Output the (x, y) coordinate of the center of the cell containing the given text.  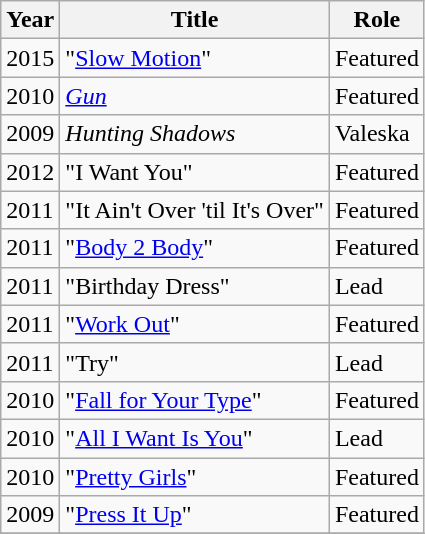
"Try" (195, 362)
"It Ain't Over 'til It's Over" (195, 210)
Valeska (376, 134)
Year (30, 20)
"All I Want Is You" (195, 438)
"Birthday Dress" (195, 286)
"Work Out" (195, 324)
Title (195, 20)
Gun (195, 96)
"Body 2 Body" (195, 248)
"Fall for Your Type" (195, 400)
"Pretty Girls" (195, 477)
"Slow Motion" (195, 58)
"I Want You" (195, 172)
2015 (30, 58)
Role (376, 20)
2012 (30, 172)
"Press It Up" (195, 515)
Hunting Shadows (195, 134)
